Output the (X, Y) coordinate of the center of the cell containing the given text.  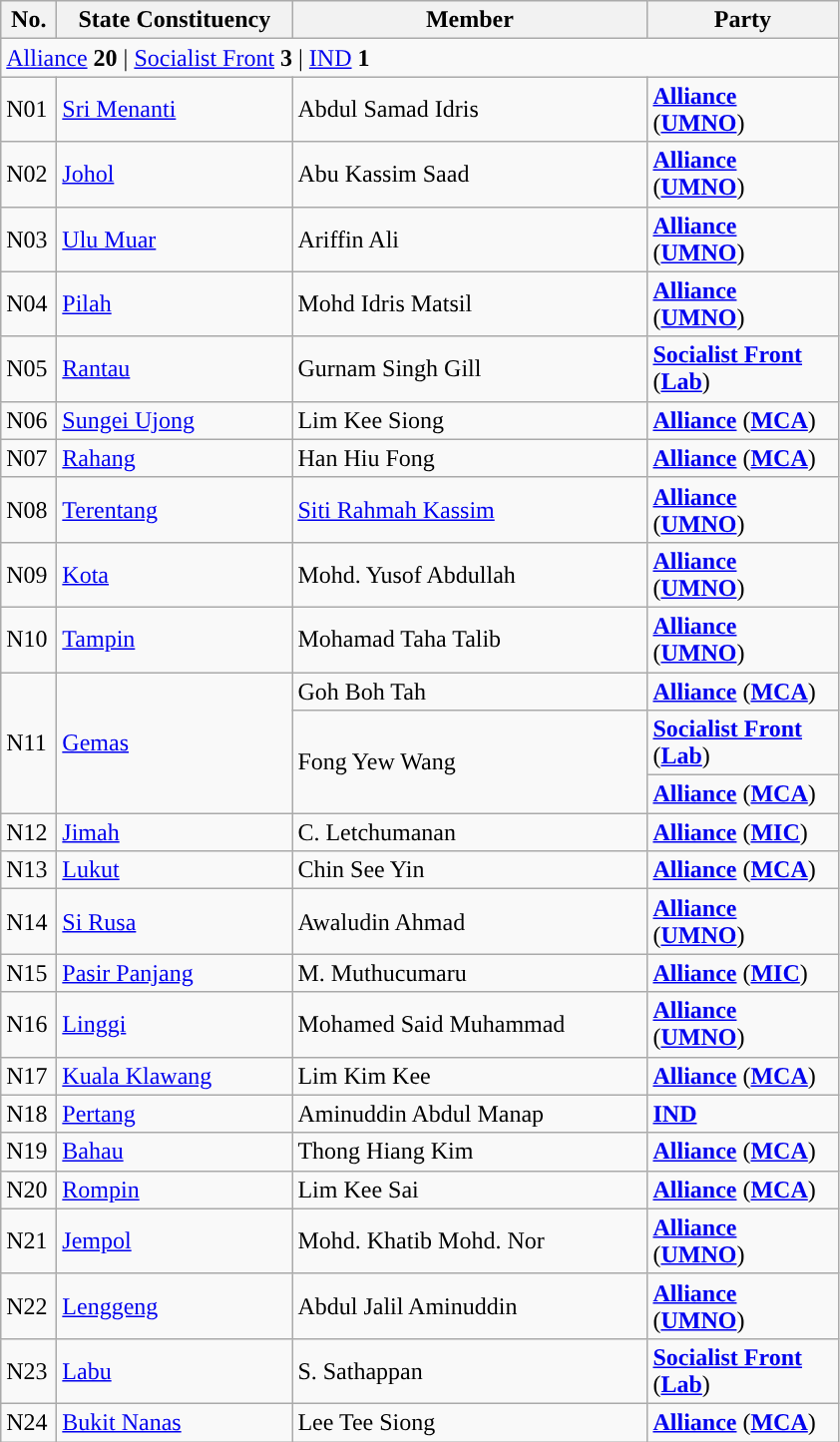
Abu Kassim Saad (470, 174)
Gurnam Singh Gill (470, 369)
Sungei Ujong (175, 420)
N24 (29, 1422)
Linggi (175, 1024)
Alliance 20 | Socialist Front 3 | IND 1 (419, 58)
Mohd Idris Matsil (470, 303)
Ulu Muar (175, 240)
N21 (29, 1241)
Pasir Panjang (175, 973)
Kuala Klawang (175, 1076)
N06 (29, 420)
Han Hiu Fong (470, 458)
Rompin (175, 1190)
Jempol (175, 1241)
Lenggeng (175, 1305)
Mohamad Taha Talib (470, 639)
Awaludin Ahmad (470, 922)
Si Rusa (175, 922)
Pertang (175, 1114)
N11 (29, 742)
N07 (29, 458)
Johol (175, 174)
N02 (29, 174)
N19 (29, 1152)
Lim Kee Sai (470, 1190)
Goh Boh Tah (470, 692)
N03 (29, 240)
N12 (29, 832)
N20 (29, 1190)
Abdul Samad Idris (470, 110)
Lee Tee Siong (470, 1422)
Tampin (175, 639)
Pilah (175, 303)
N13 (29, 870)
Kota (175, 575)
Ariffin Ali (470, 240)
Abdul Jalil Aminuddin (470, 1305)
Bahau (175, 1152)
No. (29, 20)
Sri Menanti (175, 110)
M. Muthucumaru (470, 973)
C. Letchumanan (470, 832)
Labu (175, 1371)
Aminuddin Abdul Manap (470, 1114)
Mohd. Yusof Abdullah (470, 575)
N10 (29, 639)
Siti Rahmah Kassim (470, 509)
Fong Yew Wang (470, 762)
Rahang (175, 458)
N16 (29, 1024)
N14 (29, 922)
N04 (29, 303)
Terentang (175, 509)
Rantau (175, 369)
N08 (29, 509)
N17 (29, 1076)
Jimah (175, 832)
S. Sathappan (470, 1371)
N05 (29, 369)
Party (742, 20)
Bukit Nanas (175, 1422)
Lukut (175, 870)
Mohd. Khatib Mohd. Nor (470, 1241)
N01 (29, 110)
N18 (29, 1114)
N15 (29, 973)
Gemas (175, 742)
Lim Kee Siong (470, 420)
State Constituency (175, 20)
IND (742, 1114)
Lim Kim Kee (470, 1076)
Thong Hiang Kim (470, 1152)
Mohamed Said Muhammad (470, 1024)
Chin See Yin (470, 870)
N23 (29, 1371)
Member (470, 20)
N09 (29, 575)
N22 (29, 1305)
